For the text-containing cell, return its midpoint in [X, Y] coordinate format. 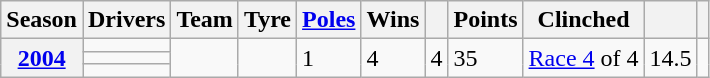
2004 [42, 58]
Season [42, 20]
Drivers [126, 20]
Points [486, 20]
Clinched [584, 20]
Tyre [267, 20]
1 [329, 58]
Poles [329, 20]
14.5 [670, 58]
Wins [393, 20]
35 [486, 58]
Race 4 of 4 [584, 58]
Team [205, 20]
